Pinpoint the cell where the given text exists, returning its (X, Y) midpoint coordinate. 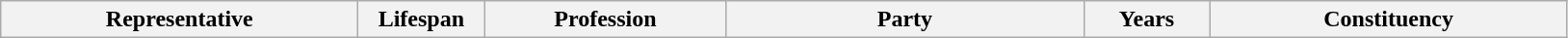
Constituency (1389, 19)
Profession (605, 19)
Representative (179, 19)
Party (905, 19)
Lifespan (422, 19)
Years (1146, 19)
